Identify which cell holds the provided text, then report its (x, y) central coordinate. 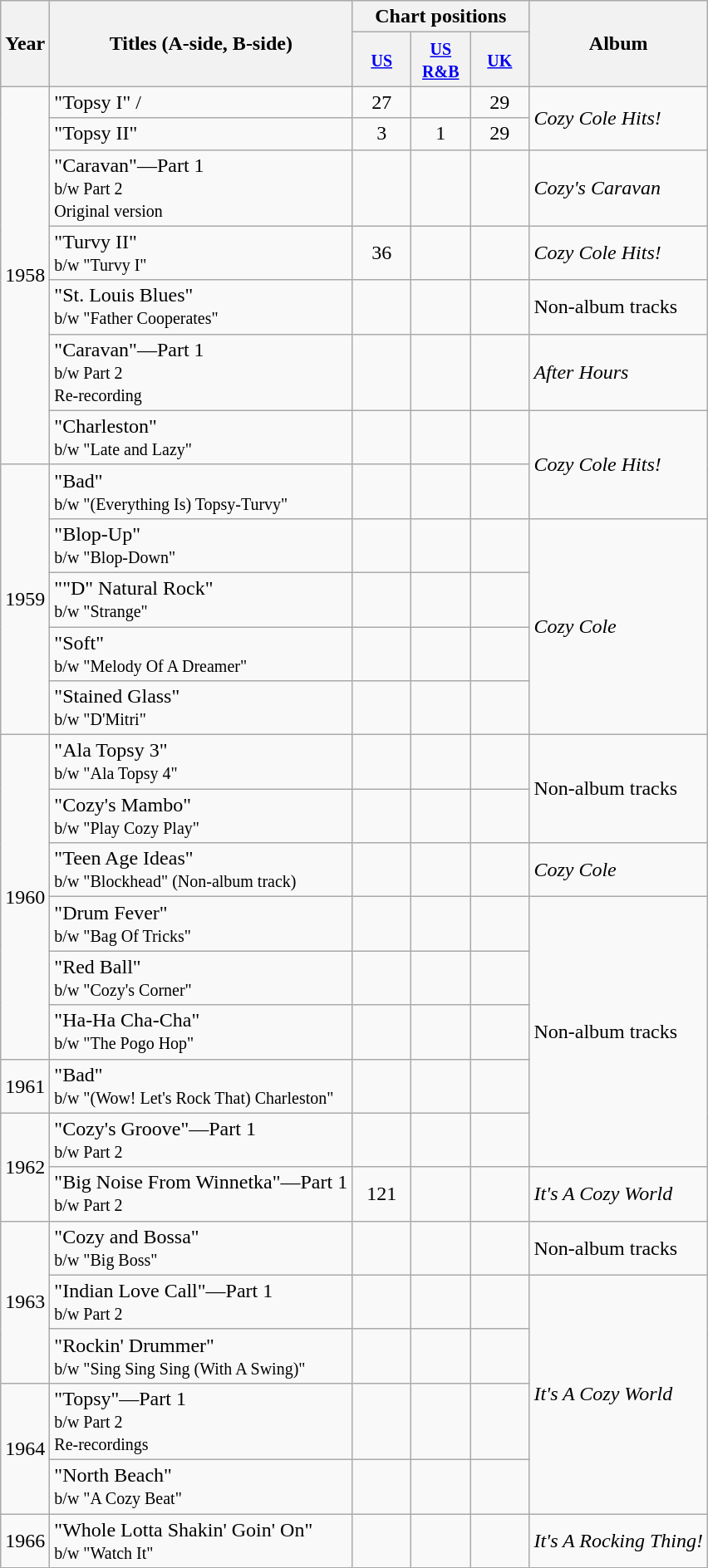
"Bad"b/w "(Wow! Let's Rock That) Charleston" (201, 1086)
"Indian Love Call"—Part 1b/w Part 2 (201, 1302)
1963 (25, 1302)
1958 (25, 276)
1959 (25, 600)
Chart positions (440, 17)
27 (382, 102)
"Topsy"—Part 1b/w Part 2Re-recordings (201, 1421)
"Bad"b/w "(Everything Is) Topsy-Turvy" (201, 492)
1966 (25, 1540)
Cozy's Caravan (618, 188)
3 (382, 134)
"Caravan"—Part 1b/w Part 2Original version (201, 188)
"Cozy's Groove"—Part 1b/w Part 2 (201, 1139)
After Hours (618, 372)
"Ala Topsy 3"b/w "Ala Topsy 4" (201, 762)
It's A Rocking Thing! (618, 1540)
Year (25, 43)
1961 (25, 1086)
"Cozy and Bossa"b/w "Big Boss" (201, 1247)
"Turvy II"b/w "Turvy I" (201, 252)
"North Beach"b/w "A Cozy Beat" (201, 1487)
"Teen Age Ideas"b/w "Blockhead" (Non-album track) (201, 870)
1962 (25, 1167)
""D" Natural Rock"b/w "Strange" (201, 600)
"Caravan"—Part 1b/w Part 2Re-recording (201, 372)
"Drum Fever"b/w "Bag Of Tricks" (201, 924)
UK (500, 60)
"Red Ball"b/w "Cozy's Corner" (201, 978)
"Soft"b/w "Melody Of A Dreamer" (201, 653)
"St. Louis Blues"b/w "Father Cooperates" (201, 307)
36 (382, 252)
"Whole Lotta Shakin' Goin' On"b/w "Watch It" (201, 1540)
US R&B (440, 60)
121 (382, 1194)
"Rockin' Drummer"b/w "Sing Sing Sing (With A Swing)" (201, 1355)
1960 (25, 897)
US (382, 60)
"Ha-Ha Cha-Cha"b/w "The Pogo Hop" (201, 1031)
1964 (25, 1448)
"Topsy II" (201, 134)
Album (618, 43)
"Topsy I" / (201, 102)
"Stained Glass"b/w "D'Mitri" (201, 708)
"Charleston"b/w "Late and Lazy" (201, 437)
Titles (A-side, B-side) (201, 43)
"Blop-Up"b/w "Blop-Down" (201, 545)
"Big Noise From Winnetka"—Part 1b/w Part 2 (201, 1194)
1 (440, 134)
"Cozy's Mambo"b/w "Play Cozy Play" (201, 816)
